Extract the (x, y) coordinate from the center of the cell holding the provided text.  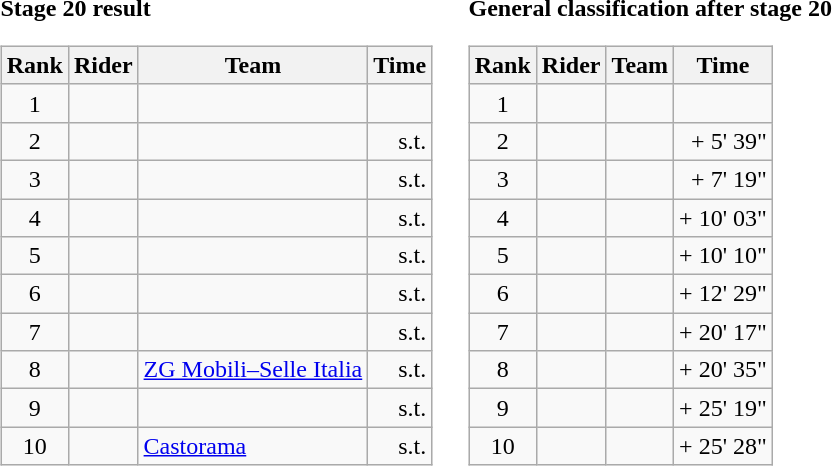
+ 25' 19" (724, 408)
+ 7' 19" (724, 179)
+ 25' 28" (724, 446)
+ 20' 35" (724, 370)
+ 5' 39" (724, 141)
ZG Mobili–Selle Italia (253, 370)
+ 10' 10" (724, 256)
+ 12' 29" (724, 294)
Castorama (253, 446)
+ 10' 03" (724, 217)
+ 20' 17" (724, 332)
